Search for the cell housing the specified text and yield its [X, Y] center coordinate. 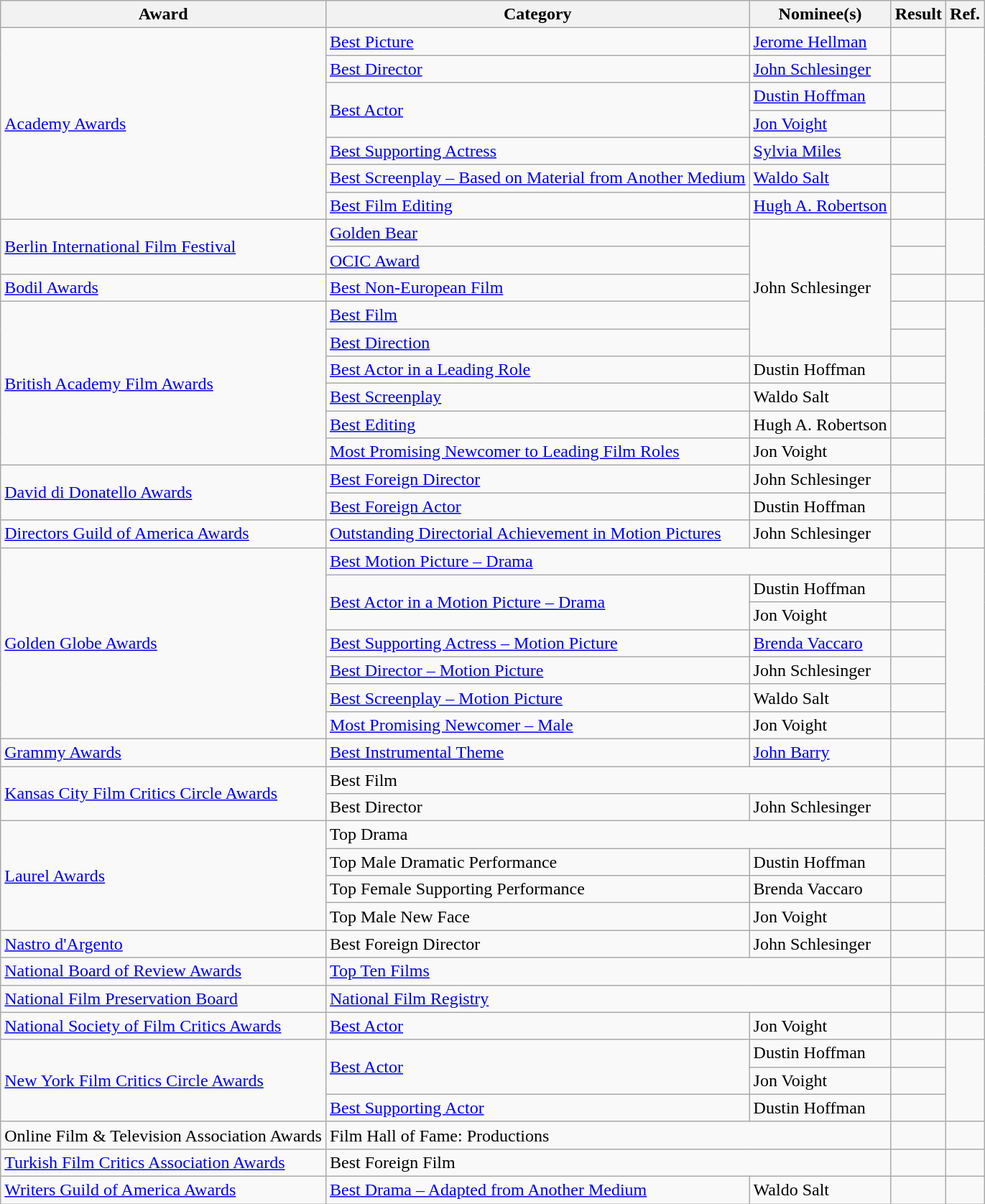
Best Non-European Film [537, 287]
Ref. [966, 14]
Category [537, 14]
Best Screenplay [537, 397]
Top Male New Face [537, 917]
New York Film Critics Circle Awards [164, 1080]
Online Film & Television Association Awards [164, 1135]
Award [164, 14]
Kansas City Film Critics Circle Awards [164, 793]
Result [918, 14]
Grammy Awards [164, 752]
Nastro d'Argento [164, 944]
Top Male Dramatic Performance [537, 862]
Berlin International Film Festival [164, 246]
National Society of Film Critics Awards [164, 1026]
British Academy Film Awards [164, 383]
Best Supporting Actress – Motion Picture [537, 643]
National Film Registry [608, 999]
Best Supporting Actor [537, 1108]
Best Editing [537, 425]
Best Foreign Actor [537, 506]
Best Film Editing [537, 205]
Turkish Film Critics Association Awards [164, 1162]
Best Direction [537, 343]
Academy Awards [164, 124]
Top Ten Films [608, 971]
Top Female Supporting Performance [537, 889]
Best Supporting Actress [537, 151]
Golden Globe Awards [164, 643]
National Board of Review Awards [164, 971]
Best Director – Motion Picture [537, 670]
John Barry [820, 752]
Jerome Hellman [820, 42]
Most Promising Newcomer to Leading Film Roles [537, 452]
Most Promising Newcomer – Male [537, 725]
Golden Bear [537, 233]
National Film Preservation Board [164, 999]
Laurel Awards [164, 876]
Best Motion Picture – Drama [608, 561]
Best Instrumental Theme [537, 752]
Best Actor in a Leading Role [537, 370]
Top Drama [608, 835]
Nominee(s) [820, 14]
Directors Guild of America Awards [164, 534]
Best Picture [537, 42]
Best Foreign Film [608, 1162]
Writers Guild of America Awards [164, 1190]
Outstanding Directorial Achievement in Motion Pictures [537, 534]
Best Screenplay – Based on Material from Another Medium [537, 178]
Best Drama – Adapted from Another Medium [537, 1190]
Sylvia Miles [820, 151]
David di Donatello Awards [164, 493]
Best Actor in a Motion Picture – Drama [537, 602]
Best Screenplay – Motion Picture [537, 698]
OCIC Award [537, 260]
Film Hall of Fame: Productions [608, 1135]
Bodil Awards [164, 287]
